For the text-containing cell, return its midpoint in [X, Y] coordinate format. 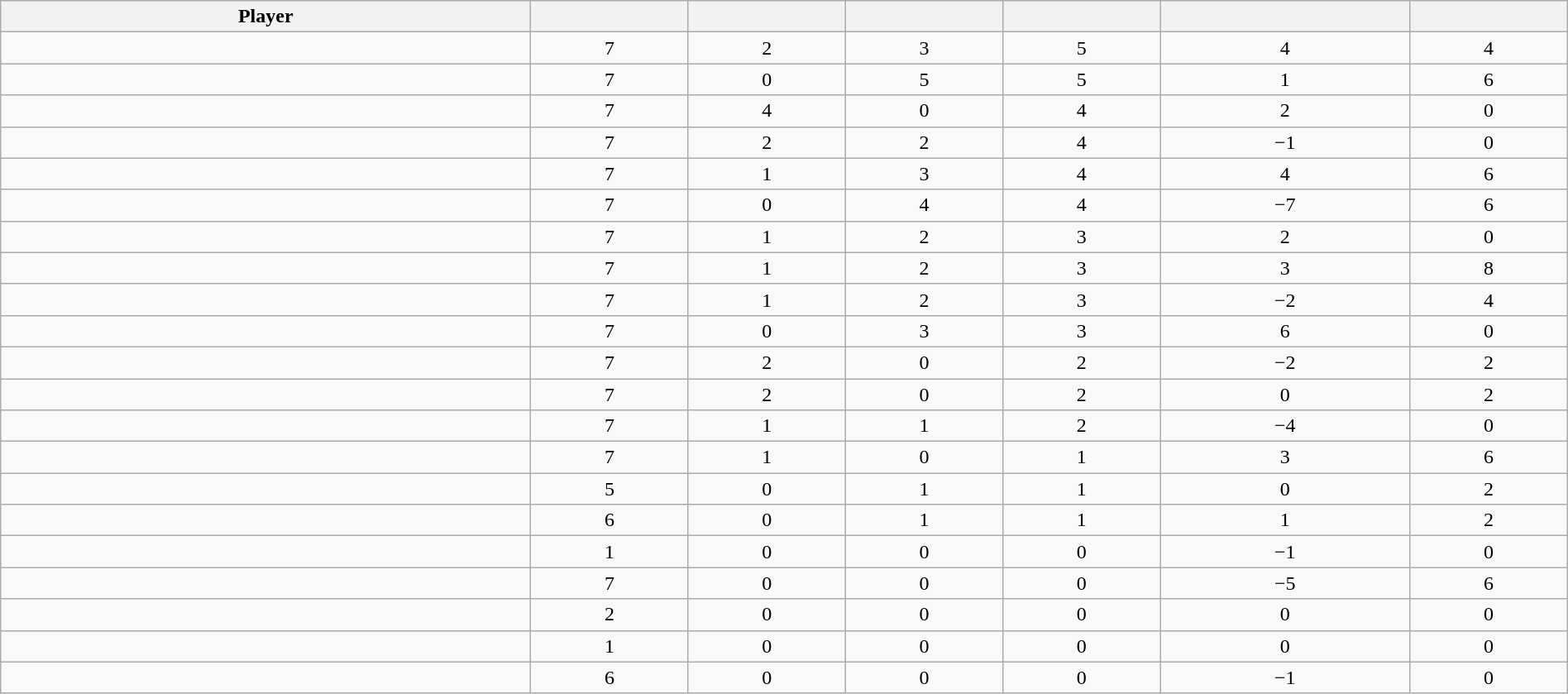
Player [266, 17]
−7 [1285, 205]
8 [1489, 268]
−4 [1285, 426]
−5 [1285, 583]
